Return [X, Y] of the center of cell containing provided text 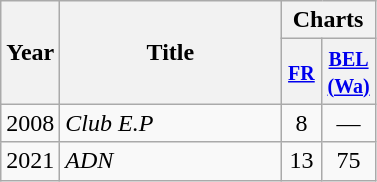
BEL(Wa) [348, 72]
13 [302, 161]
— [348, 123]
Club E.P [170, 123]
75 [348, 161]
FR [302, 72]
ADN [170, 161]
8 [302, 123]
Year [30, 52]
2008 [30, 123]
2021 [30, 161]
Title [170, 52]
Charts [328, 20]
